Return (X, Y) of the center of cell containing provided text 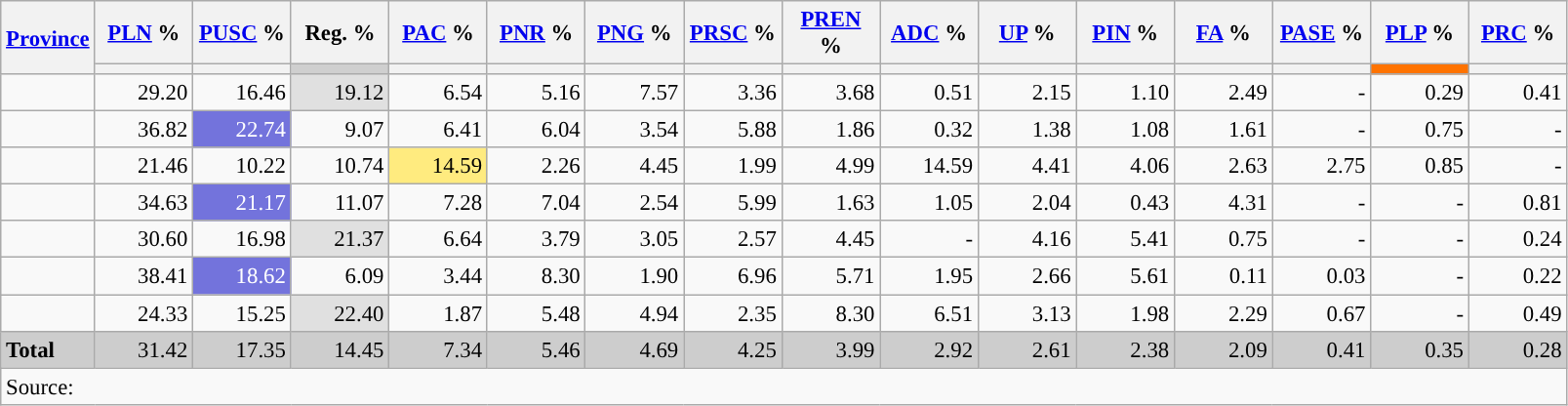
3.99 (831, 349)
6.51 (929, 313)
2.57 (734, 239)
4.16 (1026, 239)
10.74 (340, 166)
2.38 (1126, 349)
5.88 (734, 130)
0.24 (1518, 239)
21.17 (242, 203)
1.99 (734, 166)
1.63 (831, 203)
2.26 (537, 166)
1.08 (1126, 130)
Province (48, 37)
7.04 (537, 203)
2.15 (1026, 93)
17.35 (242, 349)
22.40 (340, 313)
PRSC % (734, 33)
0.32 (929, 130)
2.75 (1321, 166)
0.35 (1421, 349)
4.99 (831, 166)
11.07 (340, 203)
5.99 (734, 203)
PIN % (1126, 33)
3.13 (1026, 313)
30.60 (144, 239)
PUSC % (242, 33)
Reg. % (340, 33)
5.61 (1126, 276)
1.10 (1126, 93)
5.16 (537, 93)
1.38 (1026, 130)
2.04 (1026, 203)
19.12 (340, 93)
4.06 (1126, 166)
6.09 (340, 276)
2.92 (929, 349)
3.79 (537, 239)
4.69 (634, 349)
38.41 (144, 276)
3.05 (634, 239)
2.66 (1026, 276)
0.11 (1224, 276)
5.41 (1126, 239)
PNG % (634, 33)
0.28 (1518, 349)
PAC % (439, 33)
6.64 (439, 239)
18.62 (242, 276)
7.57 (634, 93)
1.87 (439, 313)
0.49 (1518, 313)
6.04 (537, 130)
0.03 (1321, 276)
6.41 (439, 130)
6.54 (439, 93)
3.44 (439, 276)
PREN % (831, 33)
4.41 (1026, 166)
9.07 (340, 130)
4.94 (634, 313)
4.25 (734, 349)
3.54 (634, 130)
21.46 (144, 166)
36.82 (144, 130)
Source: (784, 386)
5.48 (537, 313)
7.28 (439, 203)
6.96 (734, 276)
0.51 (929, 93)
0.22 (1518, 276)
1.86 (831, 130)
24.33 (144, 313)
PLP % (1421, 33)
3.36 (734, 93)
PNR % (537, 33)
22.74 (242, 130)
5.71 (831, 276)
PASE % (1321, 33)
Total (48, 349)
0.29 (1421, 93)
0.43 (1126, 203)
PRC % (1518, 33)
0.85 (1421, 166)
2.09 (1224, 349)
16.46 (242, 93)
FA % (1224, 33)
4.31 (1224, 203)
31.42 (144, 349)
0.81 (1518, 203)
1.98 (1126, 313)
16.98 (242, 239)
2.35 (734, 313)
2.49 (1224, 93)
1.05 (929, 203)
1.61 (1224, 130)
1.90 (634, 276)
2.54 (634, 203)
5.46 (537, 349)
21.37 (340, 239)
7.34 (439, 349)
UP % (1026, 33)
2.63 (1224, 166)
1.95 (929, 276)
3.68 (831, 93)
2.29 (1224, 313)
34.63 (144, 203)
10.22 (242, 166)
PLN % (144, 33)
14.45 (340, 349)
2.61 (1026, 349)
0.67 (1321, 313)
29.20 (144, 93)
ADC % (929, 33)
15.25 (242, 313)
